Pinpoint the cell where the given text exists, returning its (X, Y) midpoint coordinate. 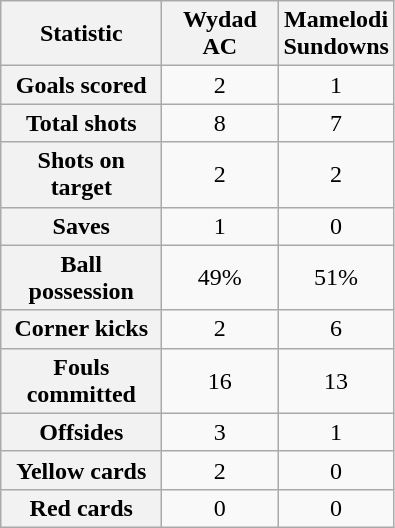
Statistic (82, 34)
Ball possession (82, 278)
Mamelodi Sundowns (336, 34)
Offsides (82, 432)
Shots on target (82, 174)
13 (336, 380)
6 (336, 329)
Corner kicks (82, 329)
Yellow cards (82, 470)
3 (220, 432)
7 (336, 123)
Fouls committed (82, 380)
Saves (82, 226)
Total shots (82, 123)
49% (220, 278)
16 (220, 380)
8 (220, 123)
Red cards (82, 508)
51% (336, 278)
Goals scored (82, 85)
Wydad AC (220, 34)
